Determine the (x, y) coordinate at the center of the cell enclosing the given text.  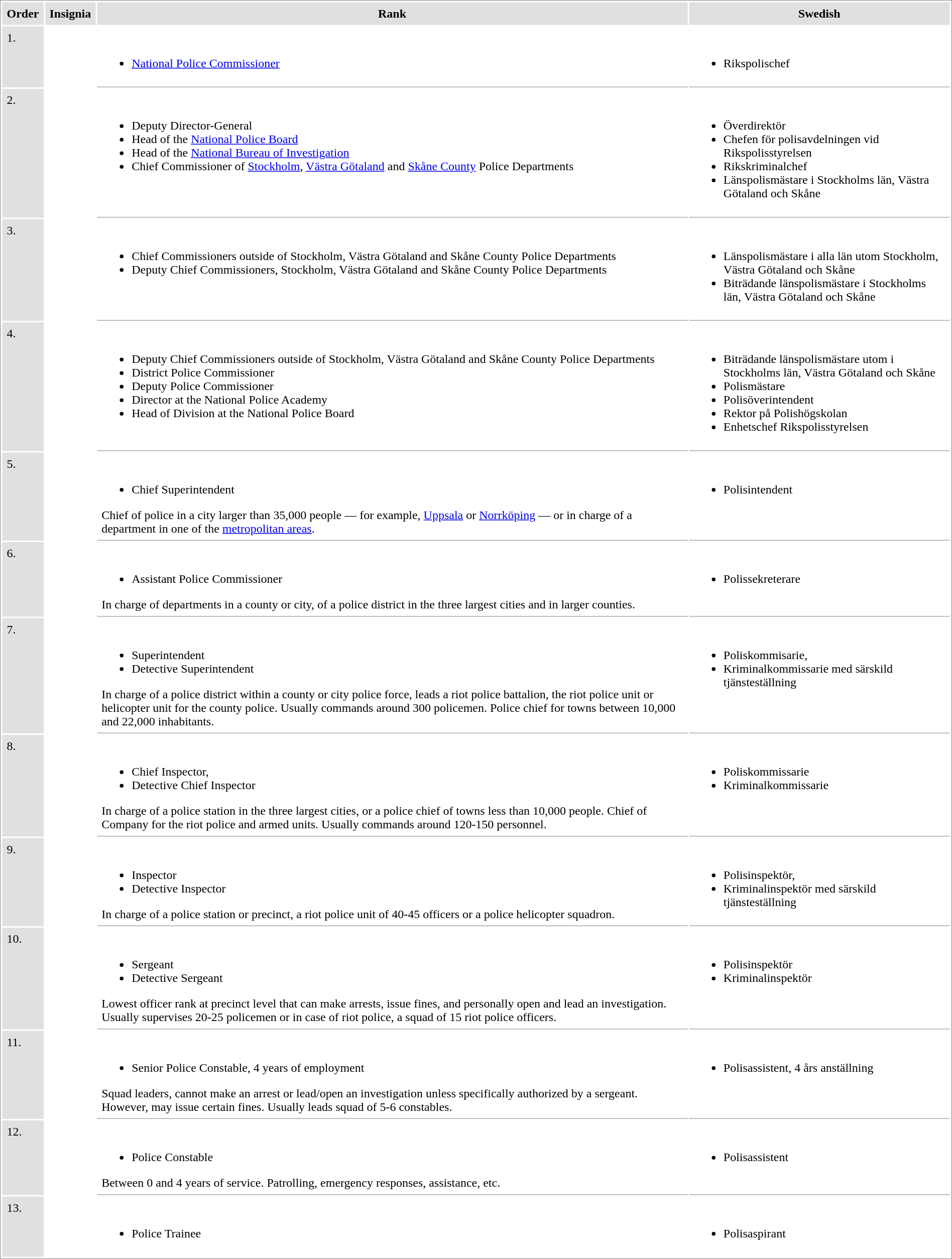
National Police Commissioner (392, 57)
PolisinspektörKriminalinspektör (819, 978)
1. (23, 57)
Order (23, 13)
8. (23, 786)
12. (23, 1158)
6. (23, 579)
Polisinspektör,Kriminalinspektör med särskild tjänsteställning (819, 883)
Länspolismästare i alla län utom Stockholm, Västra Götaland och SkåneBiträdande länspolismästare i Stockholms län, Västra Götaland och Skåne (819, 270)
PoliskommissarieKriminalkommissarie (819, 786)
4. (23, 387)
Polisaspirant (819, 1227)
Assistant Police CommissionerIn charge of departments in a county or city, of a police district in the three largest cities and in larger counties. (392, 579)
Polissekreterare (819, 579)
2. (23, 153)
3. (23, 270)
Poliskommisarie,Kriminalkommissarie med särskild tjänsteställning (819, 676)
7. (23, 676)
ÖverdirektörChefen för polisavdelningen vid RikspolisstyrelsenRikskriminalchefLänspolismästare i Stockholms län, Västra Götaland och Skåne (819, 153)
Swedish (819, 13)
Rank (392, 13)
Police ConstableBetween 0 and 4 years of service. Patrolling, emergency responses, assistance, etc. (392, 1158)
13. (23, 1227)
InspectorDetective InspectorIn charge of a police station or precinct, a riot police unit of 40-45 officers or a police helicopter squadron. (392, 883)
10. (23, 978)
Insignia (70, 13)
11. (23, 1075)
Polisassistent, 4 års anställning (819, 1075)
Polisassistent (819, 1158)
Police Trainee (392, 1227)
9. (23, 883)
5. (23, 497)
Polisintendent (819, 497)
Rikspolischef (819, 57)
